Search for the cell housing the specified text and yield its (X, Y) center coordinate. 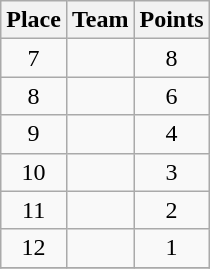
1 (172, 248)
Points (172, 20)
6 (172, 96)
Team (100, 20)
12 (34, 248)
7 (34, 58)
11 (34, 210)
3 (172, 172)
10 (34, 172)
9 (34, 134)
2 (172, 210)
Place (34, 20)
4 (172, 134)
